Scan for the cell matching the given text and deliver its (x, y) coordinate at center. 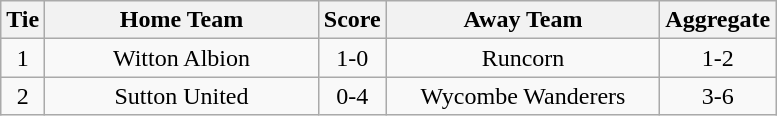
Runcorn (523, 58)
0-4 (352, 96)
Home Team (182, 20)
Witton Albion (182, 58)
Score (352, 20)
Away Team (523, 20)
2 (23, 96)
Sutton United (182, 96)
1 (23, 58)
1-0 (352, 58)
1-2 (718, 58)
Tie (23, 20)
3-6 (718, 96)
Wycombe Wanderers (523, 96)
Aggregate (718, 20)
